Scan for the cell matching the given text and deliver its (X, Y) coordinate at center. 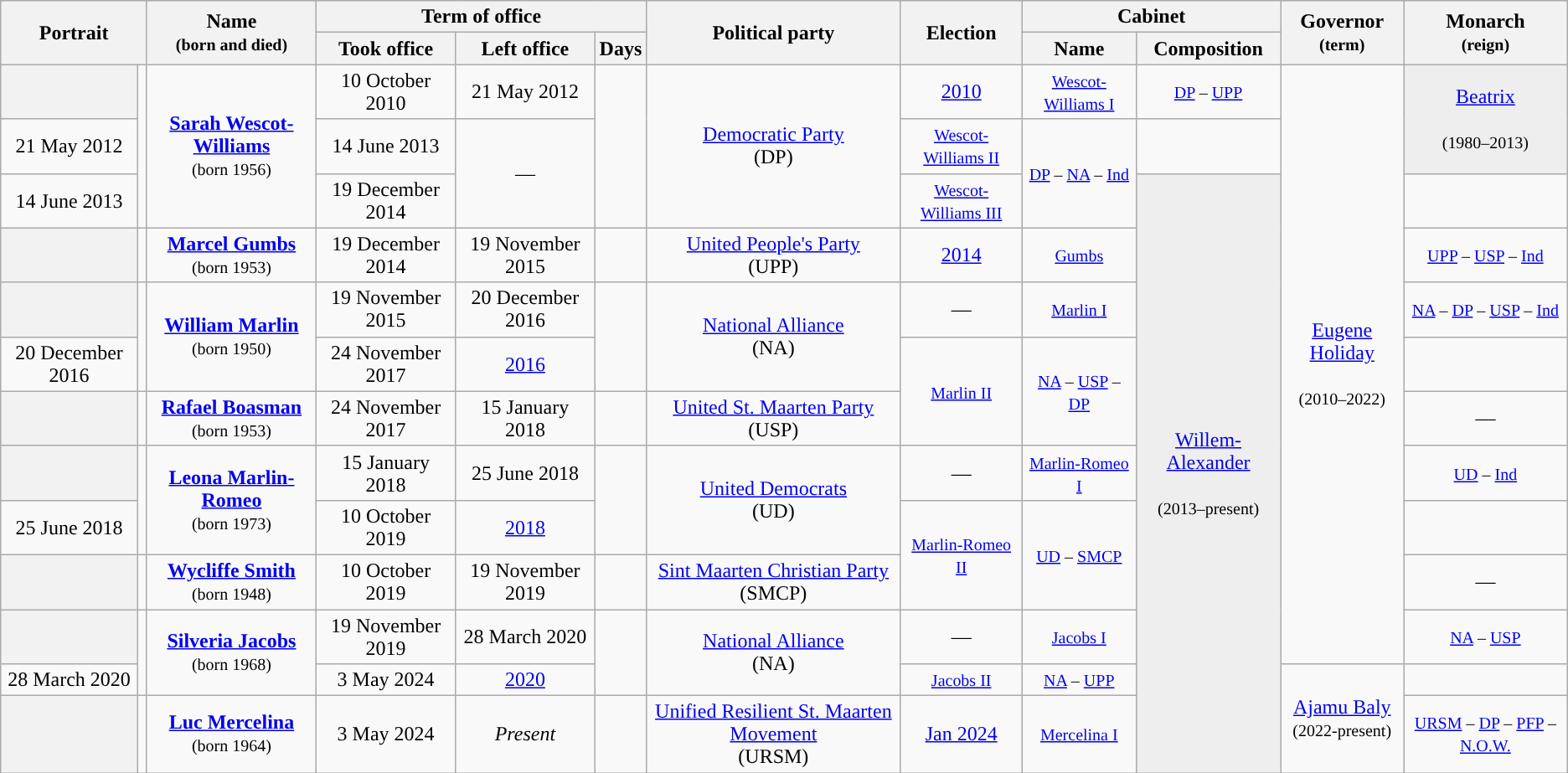
NA – DP – USP – Ind (1486, 310)
Gumbs (1079, 255)
2014 (962, 255)
DP – UPP (1208, 92)
Monarch(reign) (1486, 33)
Election (962, 33)
Political party (774, 33)
Beatrix(1980–2013) (1486, 119)
Present (525, 734)
2018 (525, 528)
UD – Ind (1486, 472)
Marlin II (962, 391)
Marlin-Romeo II (962, 554)
Took office (385, 49)
Willem-Alexander(2013–present) (1208, 473)
Term of office (481, 17)
Marlin I (1079, 310)
Marlin-Romeo I (1079, 472)
UPP – USP – Ind (1486, 255)
DP – NA – Ind (1079, 173)
Wescot-Williams I (1079, 92)
2010 (962, 92)
10 October 2010 (385, 92)
Silveria Jacobs(born 1968) (231, 653)
NA – USP (1486, 636)
Sarah Wescot-Williams(born 1956) (231, 146)
Eugene Holiday(2010–2022) (1342, 364)
Left office (525, 49)
2020 (525, 680)
Jacobs I (1079, 636)
Sint Maarten Christian Party(SMCP) (774, 581)
Wescot-Williams III (962, 201)
Wescot-Williams II (962, 146)
URSM – DP – PFP – N.O.W. (1486, 734)
Rafael Boasman(born 1953) (231, 419)
Cabinet (1151, 17)
Democratic Party(DP) (774, 146)
NA – UPP (1079, 680)
Portrait (74, 33)
Unified Resilient St. Maarten Movement(URSM) (774, 734)
United St. Maarten Party(USP) (774, 419)
United People's Party(UPP) (774, 255)
UD – SMCP (1079, 554)
Name(born and died) (231, 33)
Days (621, 49)
Jan 2024 (962, 734)
Leona Marlin-Romeo(born 1973) (231, 500)
Governor(term) (1342, 33)
NA – USP – DP (1079, 391)
Mercelina I (1079, 734)
Wycliffe Smith(born 1948) (231, 581)
Luc Mercelina(born 1964) (231, 734)
William Marlin(born 1950) (231, 337)
Jacobs II (962, 680)
United Democrats(UD) (774, 500)
Ajamu Baly(2022-present) (1342, 719)
2016 (525, 363)
Composition (1208, 49)
Marcel Gumbs(born 1953) (231, 255)
Name (1079, 49)
